Identify which cell holds the provided text, then report its [X, Y] central coordinate. 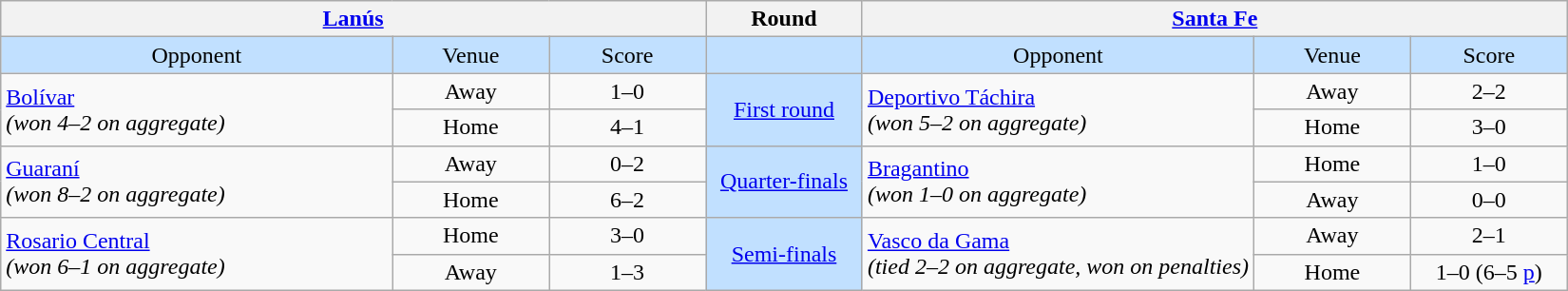
Round [785, 19]
4–1 [627, 127]
First round [785, 109]
Vasco da Gama(tied 2–2 on aggregate, won on penalties) [1058, 254]
1–3 [627, 272]
Bolívar(won 4–2 on aggregate) [197, 109]
0–0 [1488, 200]
Santa Fe [1214, 19]
1–0 (6–5 p) [1488, 272]
2–1 [1488, 236]
Bragantino(won 1–0 on aggregate) [1058, 182]
Lanús [354, 19]
Guaraní(won 8–2 on aggregate) [197, 182]
Quarter-finals [785, 182]
Rosario Central(won 6–1 on aggregate) [197, 254]
Deportivo Táchira(won 5–2 on aggregate) [1058, 109]
0–2 [627, 164]
2–2 [1488, 91]
Semi-finals [785, 254]
6–2 [627, 200]
